Identify which cell holds the provided text, then report its [x, y] central coordinate. 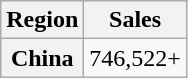
746,522+ [136, 58]
Sales [136, 20]
China [42, 58]
Region [42, 20]
